Pinpoint the cell where the given text exists, returning its (x, y) midpoint coordinate. 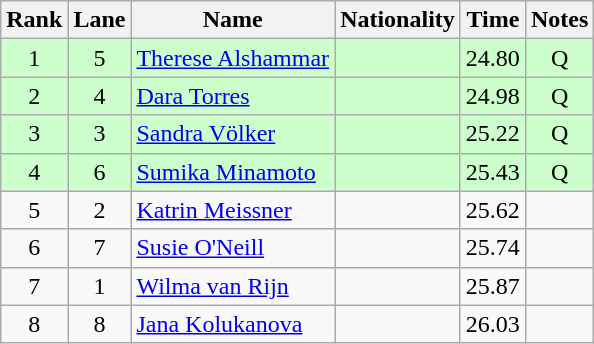
25.87 (492, 286)
Katrin Meissner (233, 210)
25.74 (492, 248)
Name (233, 20)
Susie O'Neill (233, 248)
25.43 (492, 172)
Therese Alshammar (233, 58)
25.62 (492, 210)
26.03 (492, 324)
Nationality (398, 20)
Dara Torres (233, 96)
25.22 (492, 134)
24.80 (492, 58)
Lane (100, 20)
Wilma van Rijn (233, 286)
Jana Kolukanova (233, 324)
Rank (34, 20)
Sandra Völker (233, 134)
Time (492, 20)
24.98 (492, 96)
Notes (559, 20)
Sumika Minamoto (233, 172)
